Capture the cell that displays the provided text and extract its (X, Y) central coordinate. 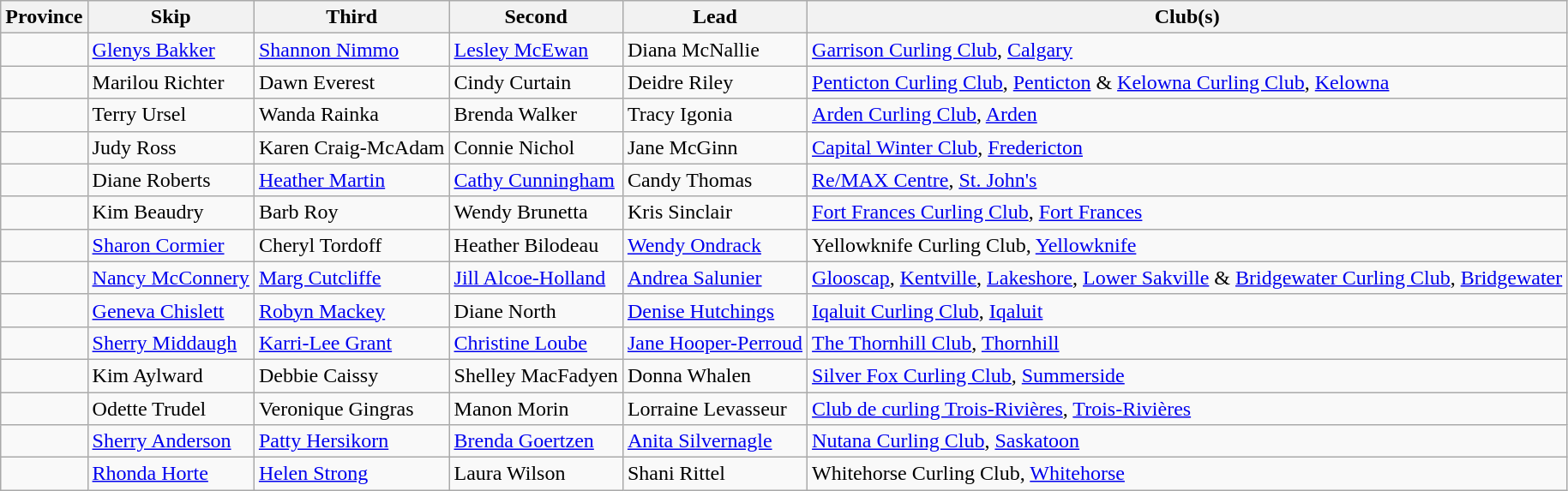
Third (351, 17)
Cindy Curtain (536, 82)
Anita Silvernagle (715, 441)
Geneva Chislett (171, 310)
Club(s) (1187, 17)
Helen Strong (351, 474)
Diana McNallie (715, 50)
Penticton Curling Club, Penticton & Kelowna Curling Club, Kelowna (1187, 82)
Rhonda Horte (171, 474)
Donna Whalen (715, 375)
Nancy McConnery (171, 278)
Denise Hutchings (715, 310)
Candy Thomas (715, 180)
Yellowknife Curling Club, Yellowknife (1187, 245)
Iqaluit Curling Club, Iqaluit (1187, 310)
Glooscap, Kentville, Lakeshore, Lower Sakville & Bridgewater Curling Club, Bridgewater (1187, 278)
Brenda Goertzen (536, 441)
Odette Trudel (171, 409)
Wendy Ondrack (715, 245)
Terry Ursel (171, 115)
Re/MAX Centre, St. John's (1187, 180)
Arden Curling Club, Arden (1187, 115)
Sharon Cormier (171, 245)
Nutana Curling Club, Saskatoon (1187, 441)
Kim Aylward (171, 375)
Manon Morin (536, 409)
Marilou Richter (171, 82)
Christine Loube (536, 343)
Wanda Rainka (351, 115)
The Thornhill Club, Thornhill (1187, 343)
Barb Roy (351, 213)
Heather Martin (351, 180)
Kim Beaudry (171, 213)
Fort Frances Curling Club, Fort Frances (1187, 213)
Jane Hooper-Perroud (715, 343)
Shannon Nimmo (351, 50)
Sherry Middaugh (171, 343)
Dawn Everest (351, 82)
Province (45, 17)
Lead (715, 17)
Marg Cutcliffe (351, 278)
Karen Craig-McAdam (351, 147)
Shani Rittel (715, 474)
Club de curling Trois-Rivières, Trois-Rivières (1187, 409)
Whitehorse Curling Club, Whitehorse (1187, 474)
Diane Roberts (171, 180)
Jill Alcoe-Holland (536, 278)
Deidre Riley (715, 82)
Andrea Salunier (715, 278)
Lesley McEwan (536, 50)
Connie Nichol (536, 147)
Sherry Anderson (171, 441)
Shelley MacFadyen (536, 375)
Cathy Cunningham (536, 180)
Patty Hersikorn (351, 441)
Cheryl Tordoff (351, 245)
Heather Bilodeau (536, 245)
Karri-Lee Grant (351, 343)
Lorraine Levasseur (715, 409)
Skip (171, 17)
Wendy Brunetta (536, 213)
Tracy Igonia (715, 115)
Diane North (536, 310)
Debbie Caissy (351, 375)
Brenda Walker (536, 115)
Capital Winter Club, Fredericton (1187, 147)
Silver Fox Curling Club, Summerside (1187, 375)
Second (536, 17)
Robyn Mackey (351, 310)
Kris Sinclair (715, 213)
Glenys Bakker (171, 50)
Garrison Curling Club, Calgary (1187, 50)
Veronique Gingras (351, 409)
Jane McGinn (715, 147)
Laura Wilson (536, 474)
Judy Ross (171, 147)
